Output the [x, y] coordinate of the center of the cell containing the given text.  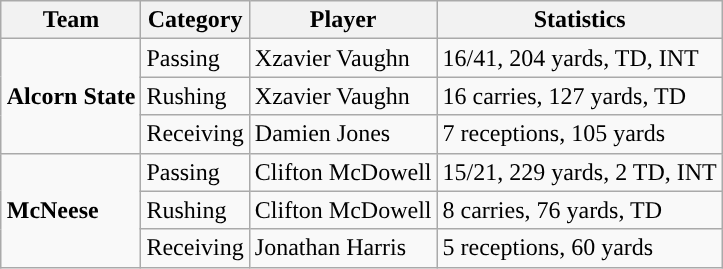
Statistics [580, 20]
16/41, 204 yards, TD, INT [580, 58]
5 receptions, 60 yards [580, 248]
Team [71, 20]
Alcorn State [71, 96]
Player [343, 20]
16 carries, 127 yards, TD [580, 96]
McNeese [71, 210]
Damien Jones [343, 134]
8 carries, 76 yards, TD [580, 210]
Category [195, 20]
Jonathan Harris [343, 248]
15/21, 229 yards, 2 TD, INT [580, 172]
7 receptions, 105 yards [580, 134]
